Detect which cell encompasses the target text, then output its [X, Y] center coordinate. 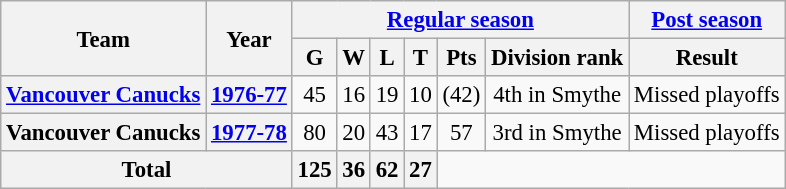
Post season [707, 20]
62 [386, 170]
57 [462, 133]
4th in Smythe [558, 95]
Total [146, 170]
(42) [462, 95]
Year [250, 38]
80 [314, 133]
Regular season [460, 20]
G [314, 58]
L [386, 58]
10 [420, 95]
45 [314, 95]
20 [354, 133]
1977-78 [250, 133]
43 [386, 133]
W [354, 58]
Result [707, 58]
T [420, 58]
36 [354, 170]
16 [354, 95]
19 [386, 95]
Team [104, 38]
Pts [462, 58]
3rd in Smythe [558, 133]
125 [314, 170]
17 [420, 133]
1976-77 [250, 95]
27 [420, 170]
Division rank [558, 58]
